Detect which cell encompasses the target text, then output its (x, y) center coordinate. 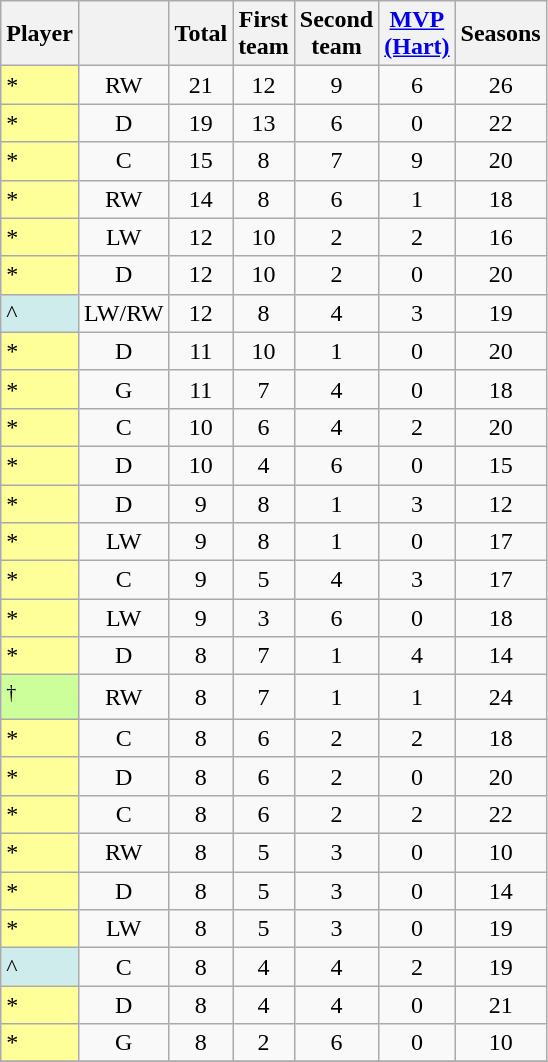
† (40, 698)
24 (500, 698)
16 (500, 237)
Seasons (500, 34)
Second team (336, 34)
13 (264, 123)
Total (201, 34)
LW/RW (124, 313)
MVP (Hart) (417, 34)
26 (500, 85)
First team (264, 34)
Player (40, 34)
